Return (x, y) of the center of cell containing provided text 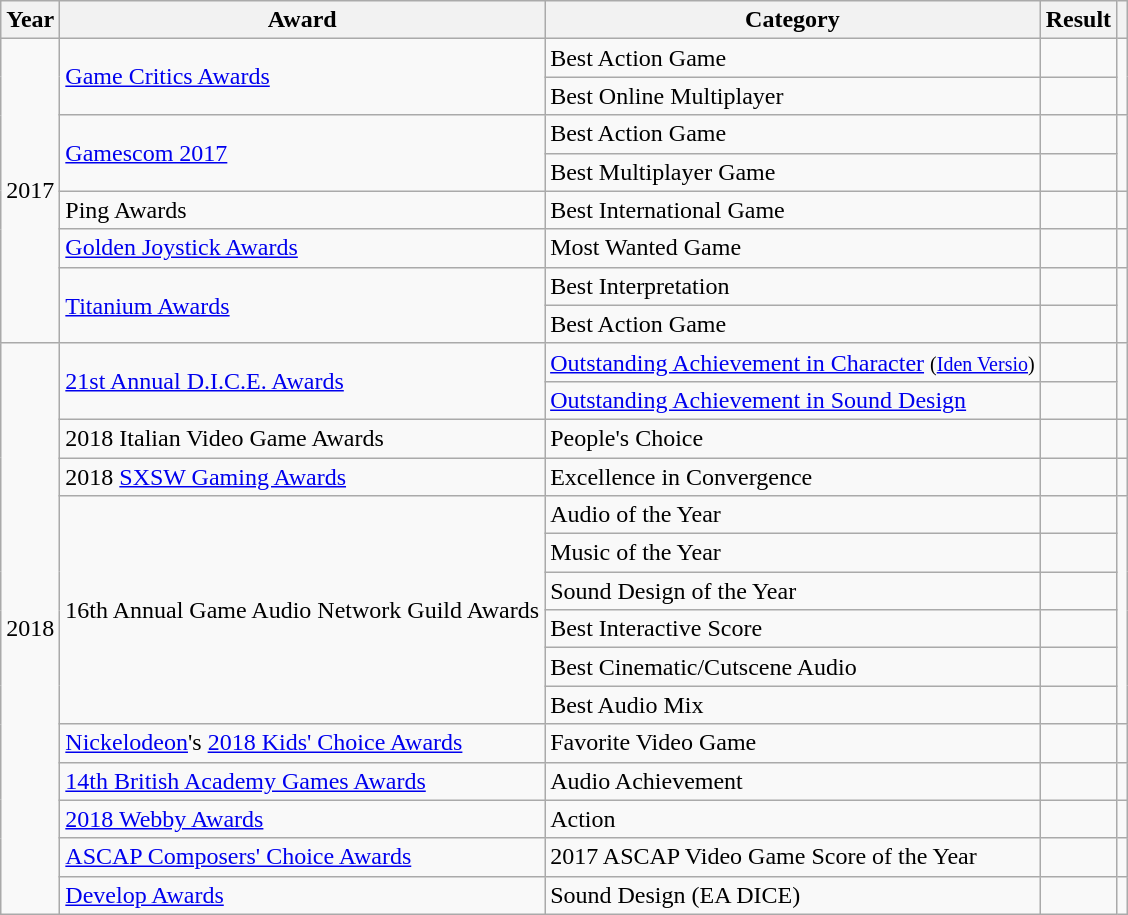
ASCAP Composers' Choice Awards (302, 857)
Year (30, 20)
16th Annual Game Audio Network Guild Awards (302, 610)
Outstanding Achievement in Character (Iden Versio) (793, 362)
Sound Design of the Year (793, 591)
Result (1078, 20)
Titanium Awards (302, 305)
Action (793, 819)
Golden Joystick Awards (302, 248)
Audio Achievement (793, 781)
Best Multiplayer Game (793, 172)
Develop Awards (302, 895)
14th British Academy Games Awards (302, 781)
Ping Awards (302, 210)
Outstanding Achievement in Sound Design (793, 400)
Best Interpretation (793, 286)
2018 Italian Video Game Awards (302, 438)
Favorite Video Game (793, 743)
Excellence in Convergence (793, 477)
Game Critics Awards (302, 77)
2018 SXSW Gaming Awards (302, 477)
Nickelodeon's 2018 Kids' Choice Awards (302, 743)
People's Choice (793, 438)
Most Wanted Game (793, 248)
21st Annual D.I.C.E. Awards (302, 381)
Sound Design (EA DICE) (793, 895)
2017 (30, 191)
Gamescom 2017 (302, 153)
2018 (30, 628)
Audio of the Year (793, 515)
2017 ASCAP Video Game Score of the Year (793, 857)
Best Interactive Score (793, 629)
Best International Game (793, 210)
2018 Webby Awards (302, 819)
Best Cinematic/Cutscene Audio (793, 667)
Category (793, 20)
Best Online Multiplayer (793, 96)
Music of the Year (793, 553)
Best Audio Mix (793, 705)
Award (302, 20)
